Capture the cell that displays the provided text and extract its (X, Y) central coordinate. 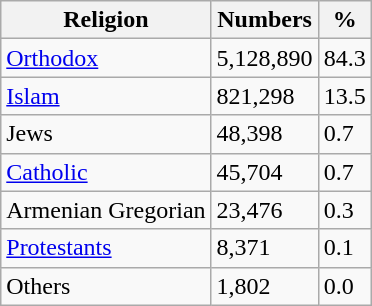
Jews (106, 134)
1,802 (264, 286)
Protestants (106, 248)
84.3 (344, 58)
23,476 (264, 210)
8,371 (264, 248)
Islam (106, 96)
Orthodox (106, 58)
Armenian Gregorian (106, 210)
0.3 (344, 210)
0.1 (344, 248)
5,128,890 (264, 58)
45,704 (264, 172)
0.0 (344, 286)
% (344, 20)
13.5 (344, 96)
Religion (106, 20)
821,298 (264, 96)
Others (106, 286)
Numbers (264, 20)
Catholic (106, 172)
48,398 (264, 134)
